For the text-containing cell, return its midpoint in (x, y) coordinate format. 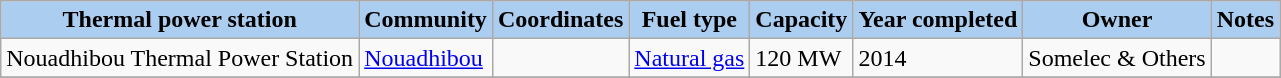
120 MW (802, 58)
Thermal power station (180, 20)
Somelec & Others (1117, 58)
Coordinates (560, 20)
Nouadhibou Thermal Power Station (180, 58)
Capacity (802, 20)
Owner (1117, 20)
Fuel type (690, 20)
Nouadhibou (426, 58)
Community (426, 20)
Notes (1245, 20)
Year completed (938, 20)
2014 (938, 58)
Natural gas (690, 58)
